Return the [X, Y] coordinate for the center point of the cell that contains the specified text.  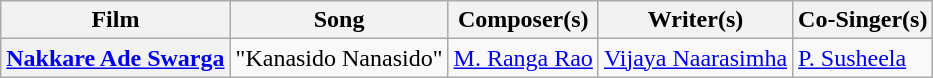
M. Ranga Rao [523, 58]
Co-Singer(s) [863, 20]
Nakkare Ade Swarga [116, 58]
P. Susheela [863, 58]
"Kanasido Nanasido" [339, 58]
Writer(s) [695, 20]
Film [116, 20]
Song [339, 20]
Vijaya Naarasimha [695, 58]
Composer(s) [523, 20]
